Capture the cell that displays the provided text and extract its [x, y] central coordinate. 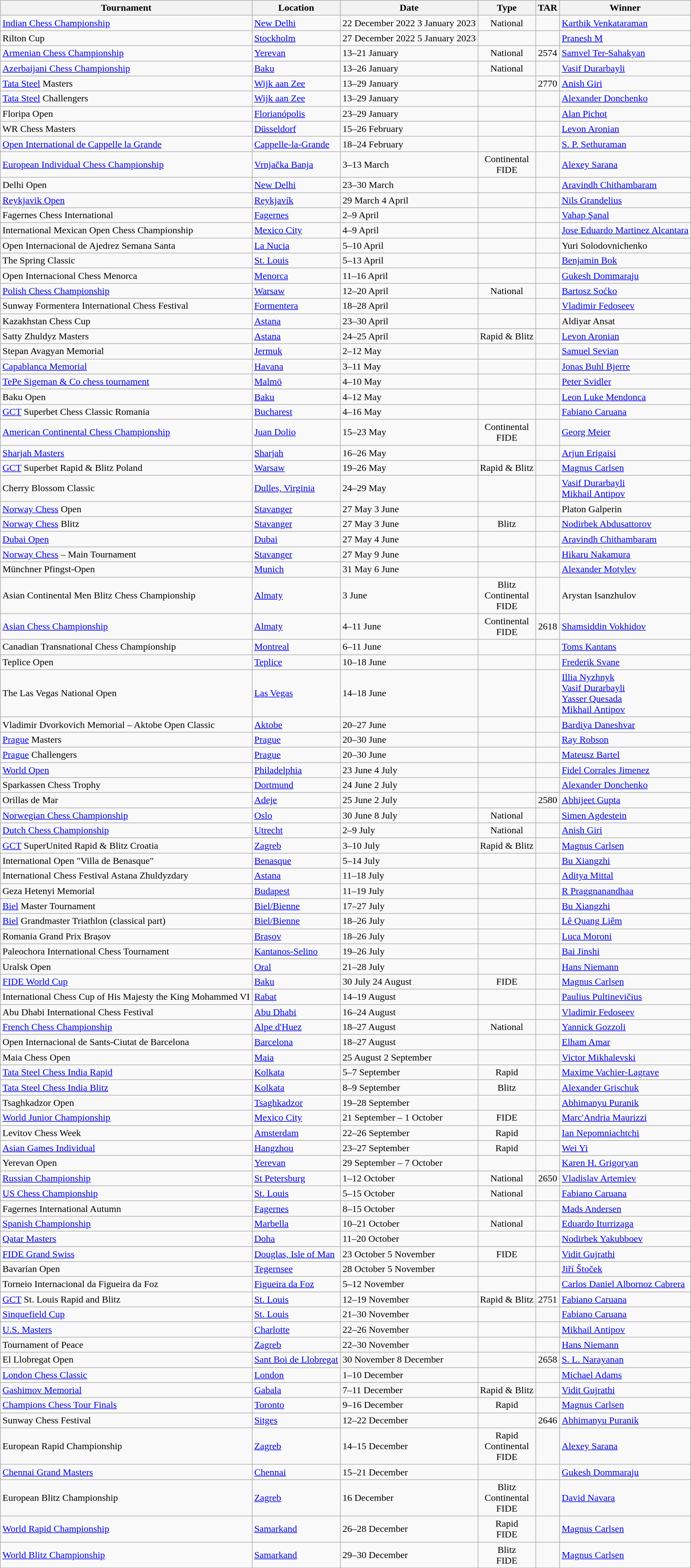
Amsterdam [296, 1133]
Rilton Cup [126, 38]
Baku Open [126, 397]
11–19 July [409, 891]
Teplice [296, 662]
Type [507, 8]
Fagernes Chess International [126, 215]
Maia [296, 1057]
2574 [548, 53]
Open Internacional de Sants-Ciutat de Barcelona [126, 1042]
2–9 April [409, 215]
22–26 November [409, 1330]
Qatar Masters [126, 1239]
Adeje [296, 800]
26–28 December [409, 1529]
Barcelona [296, 1042]
Uralsk Open [126, 966]
Budapest [296, 891]
Toms Kantans [625, 647]
Winner [625, 8]
31 May 6 June [409, 569]
21–28 July [409, 966]
Marc'Andria Maurizzi [625, 1118]
U.S. Masters [126, 1330]
24–29 May [409, 489]
3–11 May [409, 366]
Tsaghkadzor [296, 1103]
8–9 September [409, 1088]
Orillas de Mar [126, 800]
Gabala [296, 1390]
Alexander Motylev [625, 569]
Dubai [296, 539]
5–13 April [409, 261]
23–30 April [409, 321]
Georg Meier [625, 432]
5–10 April [409, 246]
Sharjah [296, 453]
5–12 November [409, 1284]
19–26 May [409, 468]
2580 [548, 800]
Asian Continental Men Blitz Chess Championship [126, 595]
Delhi Open [126, 185]
Reykjavik Open [126, 200]
Capablanca Memorial [126, 366]
Hikaru Nakamura [625, 554]
Bardiya Daneshvar [625, 724]
Eduardo Iturrizaga [625, 1223]
2770 [548, 83]
Benasque [296, 861]
GCT Superbet Rapid & Blitz Poland [126, 468]
Düsseldorf [296, 129]
Brașov [296, 936]
Vahap Şanal [625, 215]
Karen H. Grigoryan [625, 1163]
Canadian Transnational Chess Championship [126, 647]
21 September – 1 October [409, 1118]
Tsaghkadzor Open [126, 1103]
Dutch Chess Championship [126, 830]
4–11 June [409, 626]
Dortmund [296, 785]
European Individual Chess Championship [126, 165]
World Open [126, 770]
Teplice Open [126, 662]
Montreal [296, 647]
FIDE World Cup [126, 981]
Oral [296, 966]
3–13 March [409, 165]
1–12 October [409, 1178]
5–15 October [409, 1193]
Wei Yi [625, 1148]
Sinquefield Cup [126, 1314]
Norway Chess Blitz [126, 524]
Tournament [126, 8]
Floripa Open [126, 114]
4–9 April [409, 230]
Shamsiddin Vokhidov [625, 626]
St Petersburg [296, 1178]
Sunway Chess Festival [126, 1420]
22 December 2022 3 January 2023 [409, 23]
BlitzFIDE [507, 1554]
Prague Challengers [126, 755]
23 June 4 July [409, 770]
Fagernes International Autumn [126, 1208]
Bucharest [296, 412]
4–10 May [409, 381]
19–26 July [409, 951]
18–24 February [409, 144]
The Las Vegas National Open [126, 693]
Ray Robson [625, 739]
Dulles, Virginia [296, 489]
22–30 November [409, 1345]
9–16 December [409, 1405]
TePe Sigeman & Co chess tournament [126, 381]
TAR [548, 8]
Peter Svidler [625, 381]
Havana [296, 366]
Torneio Internacional da Figueira da Foz [126, 1284]
Date [409, 8]
GCT Superbet Chess Classic Romania [126, 412]
Vrnjačka Banja [296, 165]
Stepan Avagyan Memorial [126, 351]
Russian Championship [126, 1178]
Ian Nepomniachtchi [625, 1133]
Asian Chess Championship [126, 626]
Luca Moroni [625, 936]
Yuri Solodovnichenko [625, 246]
Open International de Cappelle la Grande [126, 144]
14–19 August [409, 997]
28 October 5 November [409, 1269]
Kazakhstan Chess Cup [126, 321]
Stockholm [296, 38]
Reykjavík [296, 200]
3 June [409, 595]
London [296, 1375]
25 June 2 July [409, 800]
Münchner Pfingst-Open [126, 569]
Elham Amar [625, 1042]
Samvel Ter-Sahakyan [625, 53]
Abu Dhabi [296, 1012]
Paulius Pultinevičius [625, 997]
Aktobe [296, 724]
Rabat [296, 997]
Chennai [296, 1472]
Vladislav Artemiev [625, 1178]
Cherry Blossom Classic [126, 489]
17–27 July [409, 906]
Munich [296, 569]
Champions Chess Tour Finals [126, 1405]
Vladimir Dvorkovich Memorial – Aktobe Open Classic [126, 724]
15–23 May [409, 432]
Sparkassen Chess Trophy [126, 785]
European Rapid Championship [126, 1446]
International Chess Festival Astana Zhuldyzdary [126, 876]
RapidFIDE [507, 1529]
12–22 December [409, 1420]
Azerbaijani Chess Championship [126, 68]
Vasif Durarbayli Mikhail Antipov [625, 489]
Chennai Grand Masters [126, 1472]
Sharjah Masters [126, 453]
Vasif Durarbayli [625, 68]
Menorca [296, 276]
Yerevan Open [126, 1163]
27 May 4 June [409, 539]
27 December 2022 5 January 2023 [409, 38]
Mateusz Bartel [625, 755]
27 May 9 June [409, 554]
2618 [548, 626]
29 September – 7 October [409, 1163]
2646 [548, 1420]
The Spring Classic [126, 261]
14–18 June [409, 693]
S. L. Narayanan [625, 1360]
Juan Dolio [296, 432]
Hangzhou [296, 1148]
Dubai Open [126, 539]
16 December [409, 1498]
7–11 December [409, 1390]
Tournament of Peace [126, 1345]
International Mexican Open Chess Championship [126, 230]
Tata Steel Chess India Rapid [126, 1072]
Paleochora International Chess Tournament [126, 951]
International Chess Cup of His Majesty the King Mohammed VI [126, 997]
10–18 June [409, 662]
4–12 May [409, 397]
Levitov Chess Week [126, 1133]
Jose Eduardo Martinez Alcantara [625, 230]
US Chess Championship [126, 1193]
Simen Agdestein [625, 815]
Carlos Daniel Albornoz Cabrera [625, 1284]
Bartosz Soćko [625, 291]
R Praggnanandhaa [625, 891]
Maia Chess Open [126, 1057]
5–7 September [409, 1072]
David Navara [625, 1498]
Tata Steel Challengers [126, 99]
Location [296, 8]
Arystan Isanzhulov [625, 595]
Sunway Formentera International Chess Festival [126, 306]
2650 [548, 1178]
29 March 4 April [409, 200]
FIDE Grand Swiss [126, 1254]
8–15 October [409, 1208]
Abu Dhabi International Chess Festival [126, 1012]
4–16 May [409, 412]
Karthik Venkataraman [625, 23]
Aditya Mittal [625, 876]
Tata Steel Masters [126, 83]
Armenian Chess Championship [126, 53]
Samuel Sevian [625, 351]
Geza Hetenyi Memorial [126, 891]
16–24 August [409, 1012]
21–30 November [409, 1314]
Benjamin Bok [625, 261]
23–27 September [409, 1148]
International Open "Villa de Benasque" [126, 861]
2658 [548, 1360]
S. P. Sethuraman [625, 144]
Bai Jinshi [625, 951]
29–30 December [409, 1554]
Maxime Vachier-Lagrave [625, 1072]
Norway Chess – Main Tournament [126, 554]
Biel Grandmaster Triathlon (classical part) [126, 921]
25 August 2 September [409, 1057]
10–21 October [409, 1223]
16–26 May [409, 453]
French Chess Championship [126, 1027]
GCT SuperUnited Rapid & Blitz Croatia [126, 846]
Sitges [296, 1420]
Charlotte [296, 1330]
30 July 24 August [409, 981]
23 October 5 November [409, 1254]
Abhijeet Gupta [625, 800]
Leon Luke Mendonca [625, 397]
Marbella [296, 1223]
El Llobregat Open [126, 1360]
Spanish Championship [126, 1223]
Toronto [296, 1405]
Alexander Grischuk [625, 1088]
Douglas, Isle of Man [296, 1254]
1–10 December [409, 1375]
Indian Chess Championship [126, 23]
Norwegian Chess Championship [126, 815]
WR Chess Masters [126, 129]
Tata Steel Chess India Blitz [126, 1088]
Asian Games Individual [126, 1148]
2–12 May [409, 351]
Nodirbek Yakubboev [625, 1239]
Utrecht [296, 830]
Alan Pichot [625, 114]
2–9 July [409, 830]
Open Internacional Chess Menorca [126, 276]
13–21 January [409, 53]
24 June 2 July [409, 785]
Fidel Corrales Jimenez [625, 770]
Mikhail Antipov [625, 1330]
Platon Galperin [625, 509]
Pranesh M [625, 38]
Arjun Erigaisi [625, 453]
11–18 July [409, 876]
Jermuk [296, 351]
GCT St. Louis Rapid and Blitz [126, 1299]
2751 [548, 1299]
Prague Masters [126, 739]
Lê Quang Liêm [625, 921]
Las Vegas [296, 693]
13–26 January [409, 68]
World Rapid Championship [126, 1529]
Romania Grand Prix Brașov [126, 936]
Sant Boi de Llobregat [296, 1360]
Open Internacional de Ajedrez Semana Santa [126, 246]
Biel Master Tournament [126, 906]
3–10 July [409, 846]
Alpe d'Huez [296, 1027]
World Blitz Championship [126, 1554]
23–30 March [409, 185]
19–28 September [409, 1103]
11–20 October [409, 1239]
Tegernsee [296, 1269]
20–27 June [409, 724]
Kantanos-Selino [296, 951]
Nils Grandelius [625, 200]
Florianópolis [296, 114]
12–20 April [409, 291]
Malmö [296, 381]
Satty Zhuldyz Masters [126, 336]
22–26 September [409, 1133]
Formentera [296, 306]
Gashimov Memorial [126, 1390]
6–11 June [409, 647]
London Chess Classic [126, 1375]
Cappelle-la-Grande [296, 144]
30 November 8 December [409, 1360]
Yannick Gozzoli [625, 1027]
Michael Adams [625, 1375]
La Nucia [296, 246]
Norway Chess Open [126, 509]
24–25 April [409, 336]
Oslo [296, 815]
12–19 November [409, 1299]
Nodirbek Abdusattorov [625, 524]
Jiří Štoček [625, 1269]
American Continental Chess Championship [126, 432]
Illia Nyzhnyk Vasif Durarbayli Yasser Quesada Mikhail Antipov [625, 693]
30 June 8 July [409, 815]
Polish Chess Championship [126, 291]
RapidContinentalFIDE [507, 1446]
18–28 April [409, 306]
Victor Mikhalevski [625, 1057]
European Blitz Championship [126, 1498]
Doha [296, 1239]
Aldiyar Ansat [625, 321]
15–26 February [409, 129]
Bavarian Open [126, 1269]
Frederik Svane [625, 662]
23–29 January [409, 114]
Mads Andersen [625, 1208]
Figueira da Foz [296, 1284]
11–16 April [409, 276]
5–14 July [409, 861]
Jonas Buhl Bjerre [625, 366]
Philadelphia [296, 770]
World Junior Championship [126, 1118]
15–21 December [409, 1472]
14–15 December [409, 1446]
